Output the [x, y] coordinate of the center of the cell containing the given text.  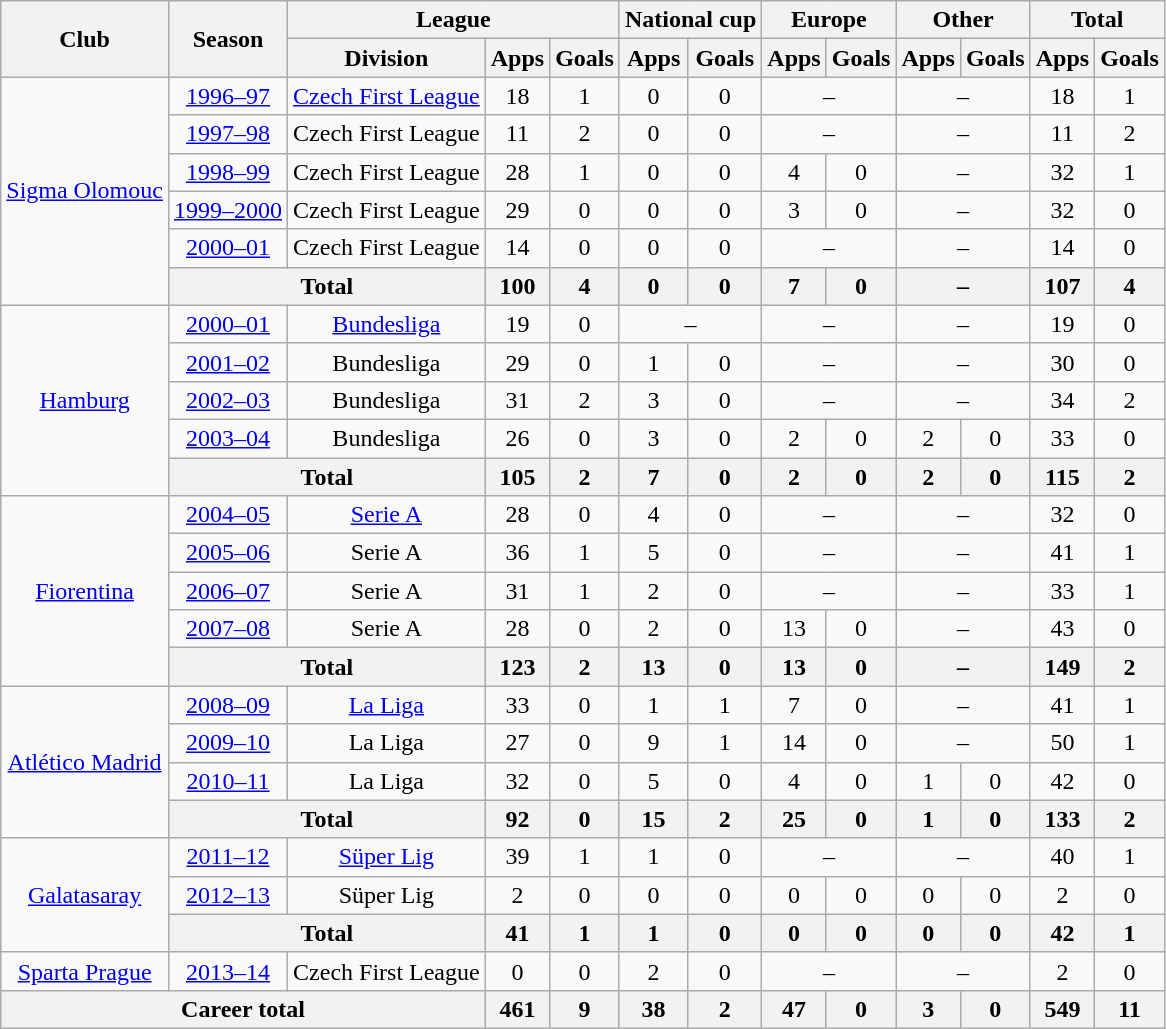
Division [387, 58]
1998–99 [228, 172]
Atlético Madrid [85, 762]
2009–10 [228, 743]
2008–09 [228, 705]
549 [1062, 1009]
1999–2000 [228, 210]
2004–05 [228, 515]
40 [1062, 857]
133 [1062, 819]
27 [517, 743]
92 [517, 819]
2005–06 [228, 553]
2011–12 [228, 857]
30 [1062, 362]
2001–02 [228, 362]
National cup [690, 20]
2007–08 [228, 629]
2002–03 [228, 400]
50 [1062, 743]
Sparta Prague [85, 971]
Club [85, 39]
Fiorentina [85, 591]
Galatasaray [85, 895]
Season [228, 39]
Career total [243, 1009]
105 [517, 477]
123 [517, 667]
26 [517, 438]
1996–97 [228, 96]
League [454, 20]
2006–07 [228, 591]
1997–98 [228, 134]
25 [794, 819]
38 [653, 1009]
43 [1062, 629]
2013–14 [228, 971]
2003–04 [228, 438]
36 [517, 553]
2010–11 [228, 781]
Sigma Olomouc [85, 191]
34 [1062, 400]
461 [517, 1009]
15 [653, 819]
47 [794, 1009]
39 [517, 857]
107 [1062, 286]
Europe [829, 20]
115 [1062, 477]
100 [517, 286]
Other [963, 20]
Hamburg [85, 400]
2012–13 [228, 895]
149 [1062, 667]
